Locate the cell with the specified text and output its (X, Y) center coordinate. 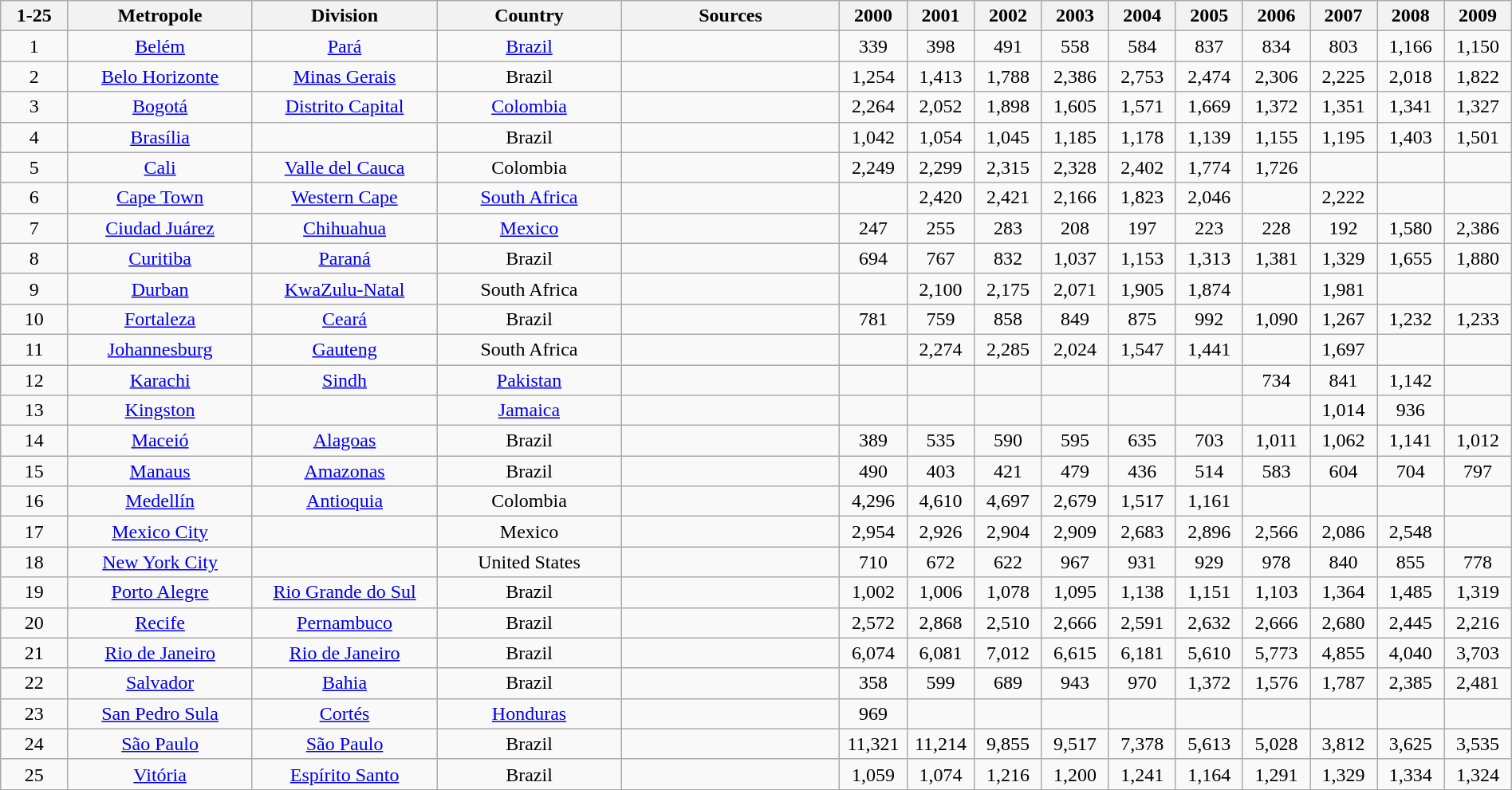
3,812 (1344, 744)
1,981 (1344, 289)
2,474 (1209, 77)
1,059 (874, 774)
17 (34, 532)
2,679 (1075, 501)
339 (874, 46)
11 (34, 349)
1,254 (874, 77)
837 (1209, 46)
403 (941, 471)
1,327 (1478, 107)
19 (34, 592)
1-25 (34, 16)
1,002 (874, 592)
5,773 (1276, 653)
1,062 (1344, 441)
KwaZulu-Natal (345, 289)
Western Cape (345, 198)
Kingston (159, 411)
6,181 (1142, 653)
Maceió (159, 441)
1,241 (1142, 774)
2,175 (1008, 289)
841 (1344, 380)
759 (941, 319)
969 (874, 713)
992 (1209, 319)
1,341 (1411, 107)
2006 (1276, 16)
834 (1276, 46)
604 (1344, 471)
1,006 (941, 592)
247 (874, 228)
4 (34, 137)
228 (1276, 228)
1,153 (1142, 258)
2009 (1478, 16)
1,164 (1209, 774)
2008 (1411, 16)
1,319 (1478, 592)
9,517 (1075, 744)
1 (34, 46)
Jamaica (530, 411)
2005 (1209, 16)
694 (874, 258)
12 (34, 380)
1,788 (1008, 77)
491 (1008, 46)
San Pedro Sula (159, 713)
1,103 (1276, 592)
967 (1075, 562)
855 (1411, 562)
7,012 (1008, 653)
2,046 (1209, 198)
1,381 (1276, 258)
797 (1478, 471)
Cape Town (159, 198)
Medellín (159, 501)
11,214 (941, 744)
10 (34, 319)
622 (1008, 562)
1,138 (1142, 592)
4,697 (1008, 501)
832 (1008, 258)
2,591 (1142, 623)
Bahia (345, 683)
2,896 (1209, 532)
Chihuahua (345, 228)
1,669 (1209, 107)
21 (34, 653)
1,324 (1478, 774)
Paraná (345, 258)
5,028 (1276, 744)
Cortés (345, 713)
1,501 (1478, 137)
2,909 (1075, 532)
6,081 (941, 653)
Pakistan (530, 380)
Antioquia (345, 501)
25 (34, 774)
421 (1008, 471)
3,625 (1411, 744)
15 (34, 471)
398 (941, 46)
1,074 (941, 774)
2,632 (1209, 623)
849 (1075, 319)
599 (941, 683)
2,402 (1142, 167)
2,100 (941, 289)
5,610 (1209, 653)
Johannesburg (159, 349)
4,040 (1411, 653)
778 (1478, 562)
1,403 (1411, 137)
9,855 (1008, 744)
1,185 (1075, 137)
1,905 (1142, 289)
2,264 (874, 107)
United States (530, 562)
2,510 (1008, 623)
803 (1344, 46)
2,421 (1008, 198)
197 (1142, 228)
8 (34, 258)
1,195 (1344, 137)
223 (1209, 228)
Metropole (159, 16)
931 (1142, 562)
Belém (159, 46)
1,042 (874, 137)
2,249 (874, 167)
Rio Grande do Sul (345, 592)
1,823 (1142, 198)
Minas Gerais (345, 77)
1,485 (1411, 592)
1,822 (1478, 77)
734 (1276, 380)
936 (1411, 411)
Valle del Cauca (345, 167)
Honduras (530, 713)
1,267 (1344, 319)
2002 (1008, 16)
875 (1142, 319)
22 (34, 683)
490 (874, 471)
1,090 (1276, 319)
1,142 (1411, 380)
704 (1411, 471)
1,880 (1478, 258)
389 (874, 441)
2,086 (1344, 532)
2,385 (1411, 683)
1,216 (1008, 774)
1,078 (1008, 592)
192 (1344, 228)
3,703 (1478, 653)
1,012 (1478, 441)
Cali (159, 167)
18 (34, 562)
Pará (345, 46)
9 (34, 289)
2,548 (1411, 532)
2,420 (941, 198)
2,753 (1142, 77)
1,874 (1209, 289)
590 (1008, 441)
1,037 (1075, 258)
6 (34, 198)
6,074 (874, 653)
781 (874, 319)
2,868 (941, 623)
1,155 (1276, 137)
970 (1142, 683)
2,904 (1008, 532)
840 (1344, 562)
2,926 (941, 532)
3,535 (1478, 744)
11,321 (874, 744)
Country (530, 16)
2001 (941, 16)
1,898 (1008, 107)
Gauteng (345, 349)
2,225 (1344, 77)
1,351 (1344, 107)
978 (1276, 562)
710 (874, 562)
Mexico City (159, 532)
2,566 (1276, 532)
2,299 (941, 167)
1,441 (1209, 349)
1,233 (1478, 319)
1,697 (1344, 349)
Espírito Santo (345, 774)
255 (941, 228)
Vitória (159, 774)
689 (1008, 683)
1,580 (1411, 228)
1,054 (941, 137)
929 (1209, 562)
2,222 (1344, 198)
Alagoas (345, 441)
2,018 (1411, 77)
4,296 (874, 501)
Porto Alegre (159, 592)
New York City (159, 562)
1,161 (1209, 501)
1,011 (1276, 441)
1,334 (1411, 774)
1,655 (1411, 258)
358 (874, 683)
703 (1209, 441)
1,605 (1075, 107)
1,150 (1478, 46)
2,285 (1008, 349)
Division (345, 16)
2,445 (1411, 623)
1,045 (1008, 137)
Manaus (159, 471)
2,683 (1142, 532)
2,680 (1344, 623)
1,571 (1142, 107)
7,378 (1142, 744)
1,313 (1209, 258)
1,787 (1344, 683)
2007 (1344, 16)
584 (1142, 46)
Durban (159, 289)
2,315 (1008, 167)
2,274 (941, 349)
1,726 (1276, 167)
5 (34, 167)
2003 (1075, 16)
Curitiba (159, 258)
436 (1142, 471)
1,166 (1411, 46)
943 (1075, 683)
635 (1142, 441)
16 (34, 501)
Belo Horizonte (159, 77)
Distrito Capital (345, 107)
Sources (730, 16)
24 (34, 744)
Ceará (345, 319)
1,547 (1142, 349)
2,216 (1478, 623)
1,095 (1075, 592)
767 (941, 258)
2,071 (1075, 289)
2,481 (1478, 683)
13 (34, 411)
1,576 (1276, 683)
1,141 (1411, 441)
3 (34, 107)
1,139 (1209, 137)
Brasília (159, 137)
583 (1276, 471)
2,954 (874, 532)
2 (34, 77)
7 (34, 228)
Bogotá (159, 107)
1,200 (1075, 774)
2,052 (941, 107)
479 (1075, 471)
2,572 (874, 623)
558 (1075, 46)
Fortaleza (159, 319)
535 (941, 441)
2,166 (1075, 198)
4,855 (1344, 653)
2,328 (1075, 167)
4,610 (941, 501)
2,024 (1075, 349)
1,413 (941, 77)
595 (1075, 441)
1,291 (1276, 774)
6,615 (1075, 653)
1,517 (1142, 501)
Amazonas (345, 471)
Sindh (345, 380)
1,232 (1411, 319)
1,178 (1142, 137)
23 (34, 713)
1,151 (1209, 592)
1,014 (1344, 411)
283 (1008, 228)
2000 (874, 16)
Ciudad Juárez (159, 228)
672 (941, 562)
858 (1008, 319)
14 (34, 441)
5,613 (1209, 744)
1,774 (1209, 167)
Salvador (159, 683)
2004 (1142, 16)
20 (34, 623)
514 (1209, 471)
Pernambuco (345, 623)
1,364 (1344, 592)
Recife (159, 623)
2,306 (1276, 77)
Karachi (159, 380)
208 (1075, 228)
